Extract the [x, y] coordinate from the center of the cell holding the provided text.  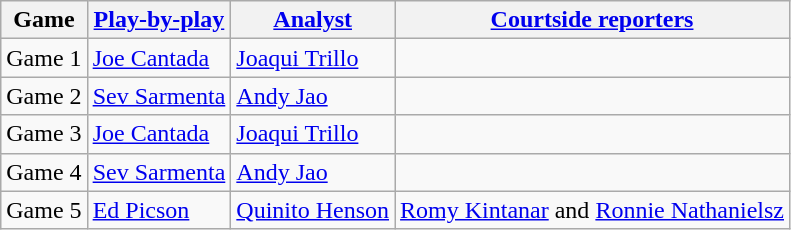
Game 3 [44, 134]
Analyst [313, 20]
Courtside reporters [592, 20]
Game [44, 20]
Game 4 [44, 172]
Romy Kintanar and Ronnie Nathanielsz [592, 210]
Game 5 [44, 210]
Play-by-play [159, 20]
Game 2 [44, 96]
Ed Picson [159, 210]
Quinito Henson [313, 210]
Game 1 [44, 58]
